Provide the [x, y] coordinate of the cell's center where the given text is located.  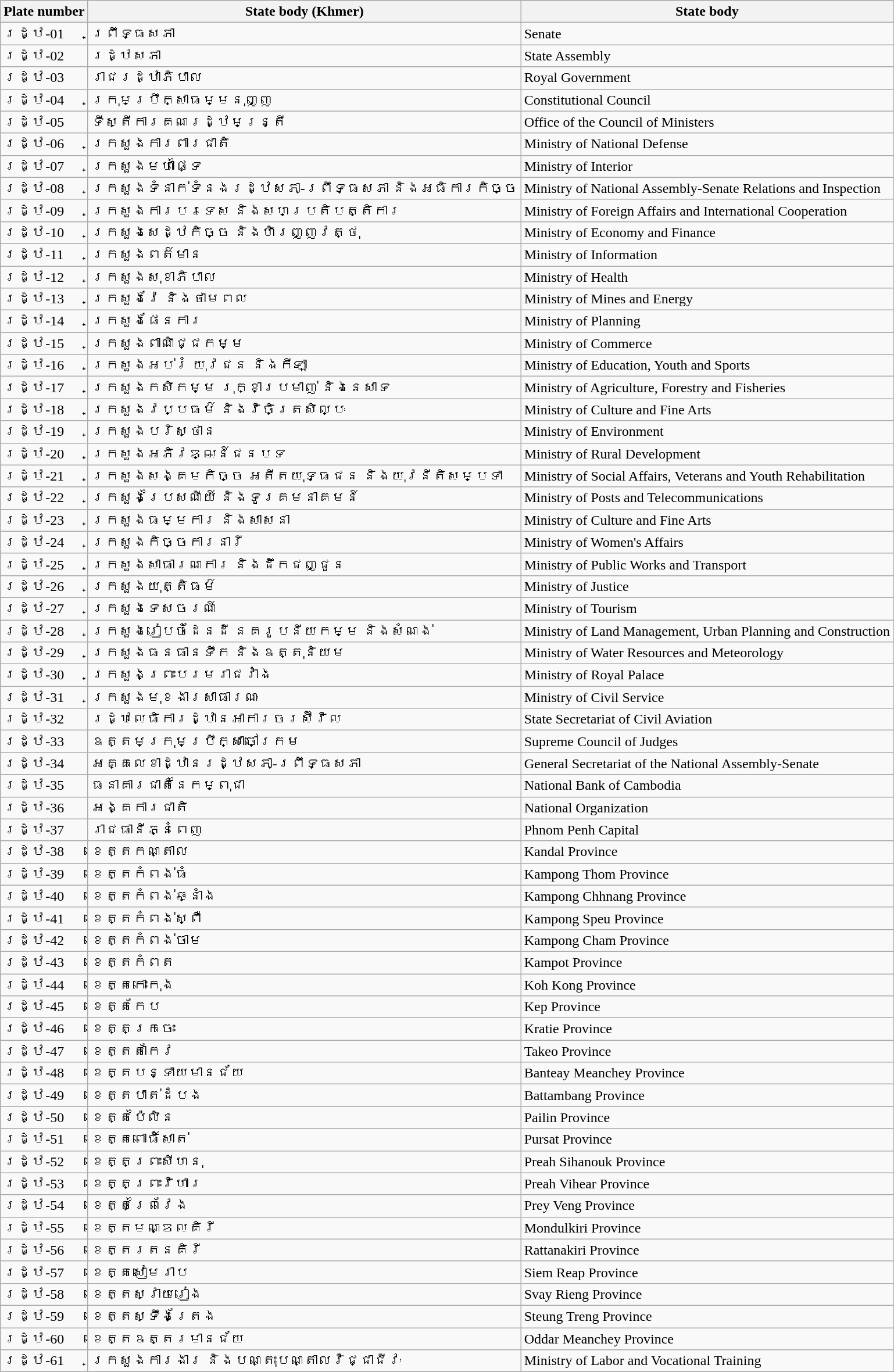
ខេត្តកំពង់ធំ [305, 874]
ក្រសួងផែនការ [305, 321]
ក្រសួងរៀបចំដែនដី នគរូបនីយកម្ម និងសំណង់ [305, 631]
Banteay Meanchey Province [707, 1073]
រដ្ឋ-09 [44, 210]
ក្រសួងពាណិជ្ជកម្ម [305, 343]
ធនាគារជាតិនៃកម្ពុជា [305, 786]
ខេត្តបាត់ដំបង [305, 1095]
ខេត្តកោះកុង [305, 985]
ក្រសួងការបរទេស និងសហប្រតិបត្តិការ [305, 210]
ខេត្តកណ្តាល [305, 852]
រដ្ឋ-43 [44, 962]
រដ្ឋ-56 [44, 1250]
Ministry of Environment [707, 432]
រដ្ឋ-57 [44, 1272]
ក្រសួងសាធារណការ និងដឹកជញ្ជូន [305, 564]
ក្រសួងសង្គមកិច្ច អតីតយុទ្ធជន និងយុវនីតិសម្បទា [305, 476]
រដ្ឋ-22 [44, 498]
Koh Kong Province [707, 985]
ក្រសួងរ៉ែ និងថាមពល [305, 299]
ក្រសួងសុខាភិបាល [305, 277]
រដ្ឋ-27 [44, 608]
Ministry of Water Resources and Meteorology [707, 653]
ខេត្តប៉ៃលិន [305, 1117]
ព្រឹទ្ធសភា [305, 34]
ក្រសួងទេសចរណ៍ [305, 608]
State Secretariat of Civil Aviation [707, 719]
Kep Province [707, 1007]
រដ្ឋ-36 [44, 808]
State body (Khmer) [305, 12]
Kampong Cham Province [707, 940]
Ministry of Social Affairs, Veterans and Youth Rehabilitation [707, 476]
ខេត្តស្វាយរៀង [305, 1294]
ក្រសួងការងារ និងបណ្តុះបណ្តាលវិជ្ជាជីវៈ [305, 1361]
Ministry of National Defense [707, 144]
ខេត្តកំពត [305, 962]
Ministry of Agriculture, Forestry and Fisheries [707, 388]
State body [707, 12]
រដ្ឋ-07 [44, 166]
ក្រសួងកិច្ចការនារី [305, 542]
រដ្ឋលេធិការដ្ឋានអាការចរស៊ីវិល [305, 719]
រដ្ឋ-55 [44, 1228]
រដ្ឋ-26 [44, 586]
National Organization [707, 808]
Kampong Chhnang Province [707, 896]
រដ្ឋ-41 [44, 918]
Mondulkiri Province [707, 1228]
Ministry of Public Works and Transport [707, 564]
រាជធានីភ្នំពេញ [305, 830]
Preah Sihanouk Province [707, 1162]
រាជរដ្ឋាភិបាល [305, 78]
Office of the Council of Ministers [707, 122]
រដ្ឋ-49 [44, 1095]
រដ្ឋ-25 [44, 564]
Takeo Province [707, 1051]
Constitutional Council [707, 100]
ក្រសួងពត៌មាន [305, 255]
Plate number [44, 12]
ក្រសួងយុត្តិធម៌ [305, 586]
Siem Reap Province [707, 1272]
រដ្ឋ-47 [44, 1051]
Ministry of Women's Affairs [707, 542]
ក្រសួងមុខងារសាធារណៈ [305, 697]
Ministry of Commerce [707, 343]
Ministry of Information [707, 255]
រដ្ឋ-51 [44, 1140]
ក្រសួងអប់រំ យុវជន និងកីឡា [305, 366]
រដ្ឋ-05 [44, 122]
រដ្ឋ-38 [44, 852]
រដ្ឋ-16 [44, 366]
Ministry of Civil Service [707, 697]
State Assembly [707, 56]
Rattanakiri Province [707, 1250]
រដ្ឋ-59 [44, 1316]
ក្រុមប្រឹក្សាធម្មនុញ្ញ [305, 100]
Kampong Speu Province [707, 918]
រដ្ឋ-01 [44, 34]
Ministry of Justice [707, 586]
ខេត្តកំពង់ឆ្នាំង [305, 896]
Ministry of Health [707, 277]
Steung Treng Province [707, 1316]
ឧត្តមក្រុមប្រឹក្សាចៅក្រម [305, 741]
រដ្ឋ-24 [44, 542]
Pailin Province [707, 1117]
រដ្ឋ-35 [44, 786]
ក្រសួងវប្បធម៌ និងវិចិត្រសិល្បៈ [305, 410]
National Bank of Cambodia [707, 786]
Ministry of Land Management, Urban Planning and Construction [707, 631]
ខេត្តមណ្ឌលគិរី [305, 1228]
រដ្ឋ-14 [44, 321]
រដ្ឋ-20 [44, 454]
រដ្ឋសភា [305, 56]
ខេត្តពោធិ៍សាត់ [305, 1140]
ក្រសួងអភិវឌ្ឍន៍ជនបទ [305, 454]
Preah Vihear Province [707, 1184]
ក្រសួងសេដ្ឋកិច្ច និងហិរញ្ញវត្ថុ [305, 232]
ក្រសួងព្រះបរមរាជវាំង [305, 675]
ខេត្តកំពង់ស្ពឺ [305, 918]
Ministry of Economy and Finance [707, 232]
Supreme Council of Judges [707, 741]
ខេត្តសៀមរាប [305, 1272]
Ministry of Posts and Telecommunications [707, 498]
ខេត្តបន្ទាយមានជ័យ [305, 1073]
រដ្ឋ-30 [44, 675]
Senate [707, 34]
ក្រសួងទំនាក់ទំនងរដ្ឋសភា-ព្រឹទ្ធសភា និងអធិការកិច្ច [305, 188]
រដ្ឋ-48 [44, 1073]
អគ្គលេខាដ្ឋានរដ្ឋសភា-ព្រឹទ្ធសភា [305, 764]
ក្រសួងការពារជាតិ [305, 144]
រដ្ឋ-42 [44, 940]
Ministry of Interior [707, 166]
General Secretariat of the National Assembly-Senate [707, 764]
រដ្ឋ-52 [44, 1162]
រដ្ឋ-29 [44, 653]
ខេត្តកំពង់ចាម [305, 940]
រដ្ឋ-39 [44, 874]
Kratie Province [707, 1029]
រដ្ឋ-44 [44, 985]
រដ្ឋ-06 [44, 144]
រដ្ឋ-53 [44, 1184]
Kandal Province [707, 852]
Ministry of Royal Palace [707, 675]
រដ្ឋ-23 [44, 520]
Oddar Meanchey Province [707, 1338]
រដ្ឋ-31 [44, 697]
ក្រសួងមហាផ្ទៃ [305, 166]
Ministry of Labor and Vocational Training [707, 1361]
រដ្ឋ-37 [44, 830]
ខេត្តព្រះសីហនុ [305, 1162]
រដ្ឋ-12 [44, 277]
រដ្ឋ-15 [44, 343]
Battambang Province [707, 1095]
ខេត្តព្រះវិហារ [305, 1184]
Ministry of Rural Development [707, 454]
Royal Government [707, 78]
ខេត្តក្រចេះ [305, 1029]
រដ្ឋ-28 [44, 631]
Svay Rieng Province [707, 1294]
Ministry of National Assembly-Senate Relations and Inspection [707, 188]
ក្រសួងធម្មការ និងសាសនា [305, 520]
Ministry of Mines and Energy [707, 299]
ក្រសួងកសិកម្ម រុក្ខាប្រមាញ់ និងនេសាទ [305, 388]
Pursat Province [707, 1140]
រដ្ឋ-04 [44, 100]
រដ្ឋ-60 [44, 1338]
អង្គការជាតិ [305, 808]
រដ្ឋ-33 [44, 741]
ខេត្តតាកែវ [305, 1051]
រដ្ឋ-10 [44, 232]
រដ្ឋ-45 [44, 1007]
ខេត្តកែប [305, 1007]
រដ្ឋ-58 [44, 1294]
រដ្ឋ-21 [44, 476]
រដ្ឋ-18 [44, 410]
រដ្ឋ-32 [44, 719]
ក្រសួងប្រៃសណីយ៍ និងទូរគមនាគមន៍ [305, 498]
ខេត្តស្ទឹងត្រែង [305, 1316]
ក្រសួងធនធានទឹក និងឧត្តុនិយម [305, 653]
រដ្ឋ-08 [44, 188]
ក្រសួងបរិស្ថាន [305, 432]
Phnom Penh Capital [707, 830]
រដ្ឋ-61 [44, 1361]
Kampong Thom Province [707, 874]
រដ្ឋ-19 [44, 432]
រដ្ឋ-11 [44, 255]
Ministry of Planning [707, 321]
រដ្ឋ-40 [44, 896]
រដ្ឋ-17 [44, 388]
ខេត្តព្រៃវែង [305, 1206]
រដ្ឋ-34 [44, 764]
Ministry of Education, Youth and Sports [707, 366]
Kampot Province [707, 962]
ទីស្តីការគណរដ្ឋមន្រ្តី [305, 122]
Ministry of Tourism [707, 608]
រដ្ឋ-46 [44, 1029]
Ministry of Foreign Affairs and International Cooperation [707, 210]
រដ្ឋ-50 [44, 1117]
Prey Veng Province [707, 1206]
រដ្ឋ-54 [44, 1206]
រដ្ឋ-03 [44, 78]
រដ្ឋ-02 [44, 56]
ខេត្តឧត្តរមានជ័យ [305, 1338]
ខេត្តរតនគិរី [305, 1250]
រដ្ឋ-13 [44, 299]
